Find where the given text appears and provide that cell's center as (X, Y) coordinate. 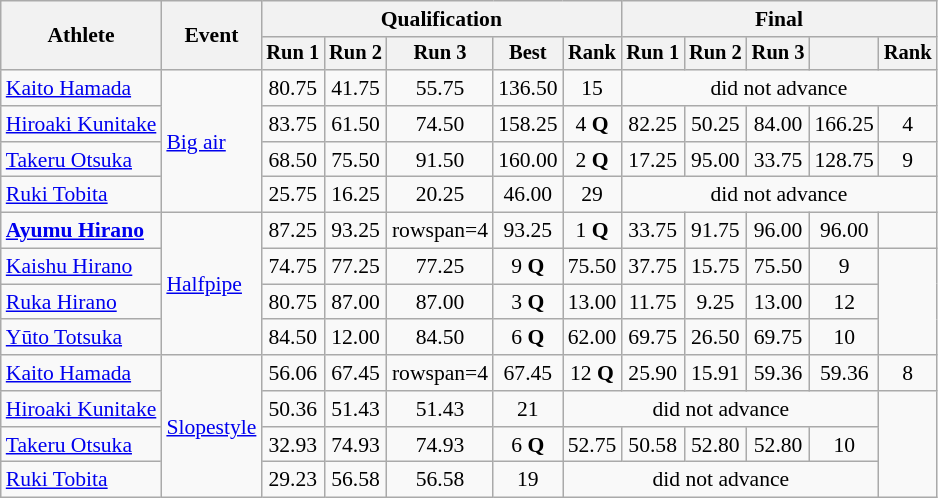
25.90 (652, 373)
21 (528, 409)
25.75 (292, 195)
Qualification (441, 19)
61.50 (356, 124)
2 Q (592, 160)
12 (844, 302)
91.75 (716, 231)
50.58 (652, 445)
95.00 (716, 160)
3 Q (528, 302)
50.36 (292, 409)
37.75 (652, 267)
26.50 (716, 338)
83.75 (292, 124)
4 Q (592, 124)
Slopestyle (211, 426)
84.00 (778, 124)
8 (908, 373)
15.91 (716, 373)
9.25 (716, 302)
74.50 (440, 124)
12.00 (356, 338)
55.75 (440, 88)
Ruka Hirano (82, 302)
Halfpipe (211, 284)
Kaishu Hirano (82, 267)
128.75 (844, 160)
16.25 (356, 195)
74.75 (292, 267)
52.75 (592, 445)
Yūto Totsuka (82, 338)
15.75 (716, 267)
41.75 (356, 88)
62.00 (592, 338)
15 (592, 88)
Best (528, 54)
68.50 (292, 160)
50.25 (716, 124)
12 Q (592, 373)
17.25 (652, 160)
Athlete (82, 36)
4 (908, 124)
Ayumu Hirano (82, 231)
19 (528, 480)
136.50 (528, 88)
158.25 (528, 124)
56.06 (292, 373)
9 Q (528, 267)
Big air (211, 141)
29 (592, 195)
1 Q (592, 231)
Event (211, 36)
82.25 (652, 124)
166.25 (844, 124)
20.25 (440, 195)
32.93 (292, 445)
46.00 (528, 195)
160.00 (528, 160)
11.75 (652, 302)
Final (778, 19)
91.50 (440, 160)
87.25 (292, 231)
29.23 (292, 480)
